Find where the given text appears and provide that cell's center as (x, y) coordinate. 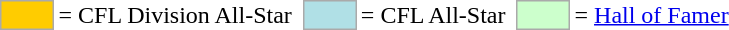
= CFL All-Star (433, 15)
= CFL Division All-Star (175, 15)
